Extract the [x, y] coordinate from the center of the cell holding the provided text.  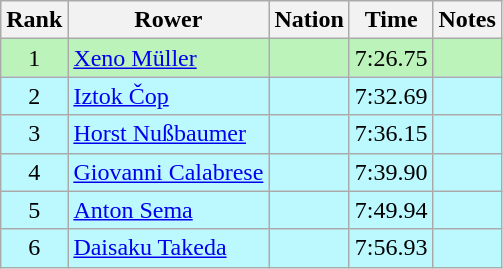
Anton Sema [168, 210]
Giovanni Calabrese [168, 172]
2 [34, 96]
7:32.69 [391, 96]
Xeno Müller [168, 58]
4 [34, 172]
Time [391, 20]
Horst Nußbaumer [168, 134]
7:39.90 [391, 172]
1 [34, 58]
Nation [309, 20]
7:36.15 [391, 134]
7:56.93 [391, 248]
Iztok Čop [168, 96]
6 [34, 248]
7:26.75 [391, 58]
3 [34, 134]
7:49.94 [391, 210]
Rower [168, 20]
5 [34, 210]
Rank [34, 20]
Notes [467, 20]
Daisaku Takeda [168, 248]
